Provide the [X, Y] coordinate of the cell's center where the given text is located.  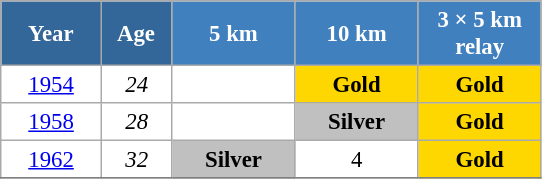
24 [136, 85]
1958 [52, 122]
1962 [52, 160]
1954 [52, 85]
28 [136, 122]
Year [52, 34]
10 km [356, 34]
32 [136, 160]
5 km [234, 34]
4 [356, 160]
3 × 5 km relay [480, 34]
Age [136, 34]
